Capture the cell that displays the provided text and extract its (x, y) central coordinate. 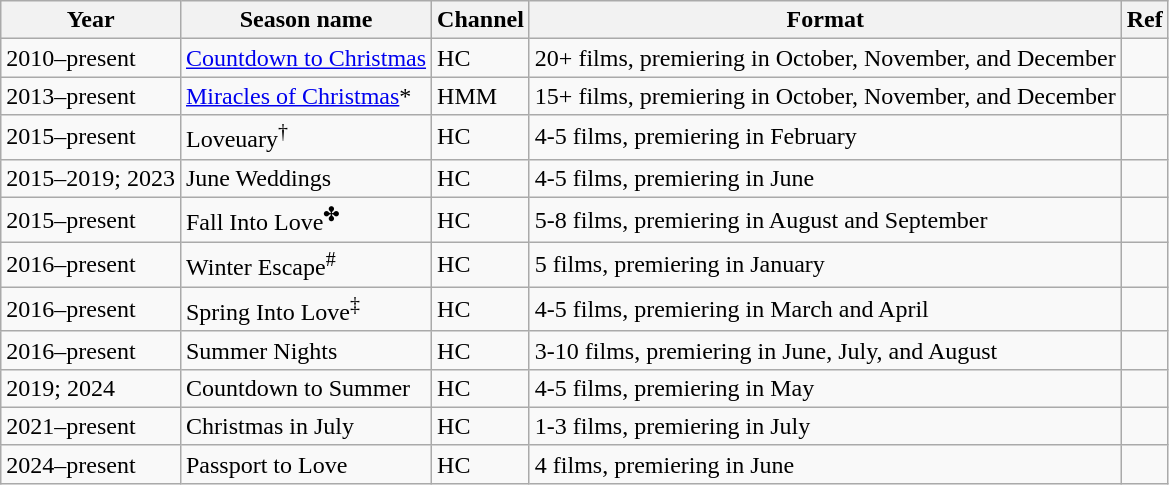
Passport to Love (306, 464)
Spring Into Love‡ (306, 310)
1-3 films, premiering in July (825, 426)
Winter Escape# (306, 264)
Summer Nights (306, 350)
4-5 films, premiering in March and April (825, 310)
4-5 films, premiering in May (825, 388)
4 films, premiering in June (825, 464)
June Weddings (306, 178)
2019; 2024 (91, 388)
Countdown to Christmas (306, 58)
2010–present (91, 58)
15+ films, premiering in October, November, and December (825, 96)
HMM (481, 96)
Ref (1144, 20)
2013–present (91, 96)
Countdown to Summer (306, 388)
5-8 films, premiering in August and September (825, 220)
Fall Into Love✤ (306, 220)
4-5 films, premiering in June (825, 178)
20+ films, premiering in October, November, and December (825, 58)
Format (825, 20)
2021–present (91, 426)
Season name (306, 20)
4-5 films, premiering in February (825, 138)
2024–present (91, 464)
Christmas in July (306, 426)
Loveuary† (306, 138)
Miracles of Christmas* (306, 96)
5 films, premiering in January (825, 264)
3-10 films, premiering in June, July, and August (825, 350)
2015–2019; 2023 (91, 178)
Channel (481, 20)
Year (91, 20)
